Detect which cell encompasses the target text, then output its [X, Y] center coordinate. 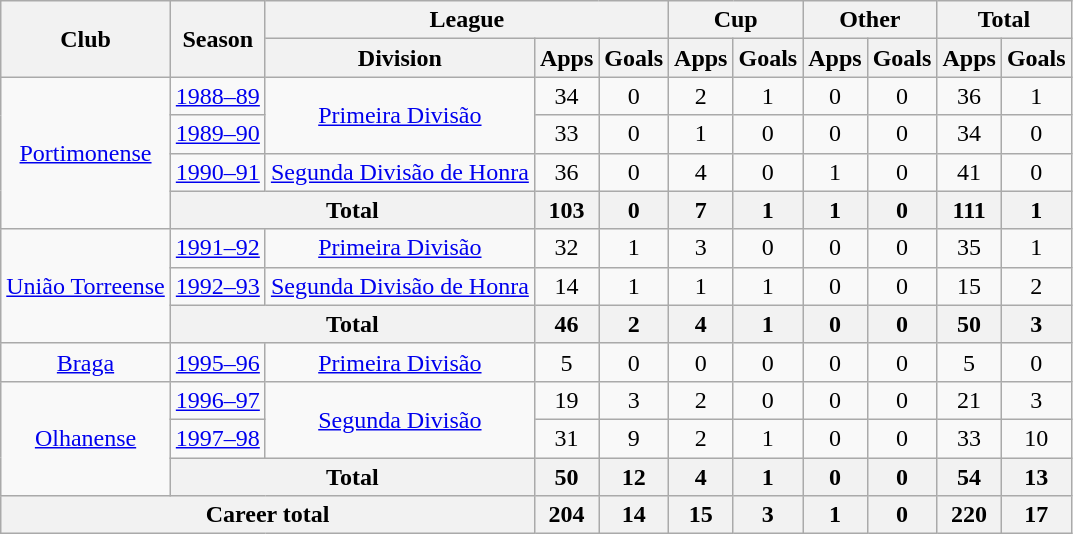
204 [566, 515]
7 [701, 210]
Other [870, 20]
41 [969, 172]
Career total [268, 515]
17 [1036, 515]
Olhanense [86, 438]
21 [969, 400]
103 [566, 210]
1990–91 [218, 172]
1988–89 [218, 96]
31 [566, 438]
Cup [736, 20]
35 [969, 248]
13 [1036, 477]
1995–96 [218, 362]
12 [634, 477]
220 [969, 515]
Club [86, 39]
19 [566, 400]
Portimonense [86, 153]
League [466, 20]
Braga [86, 362]
1996–97 [218, 400]
Division [400, 58]
Segunda Divisão [400, 419]
111 [969, 210]
1997–98 [218, 438]
Season [218, 39]
1989–90 [218, 134]
União Torreense [86, 286]
54 [969, 477]
32 [566, 248]
1992–93 [218, 286]
10 [1036, 438]
9 [634, 438]
46 [566, 324]
1991–92 [218, 248]
